For the text-containing cell, return its midpoint in [x, y] coordinate format. 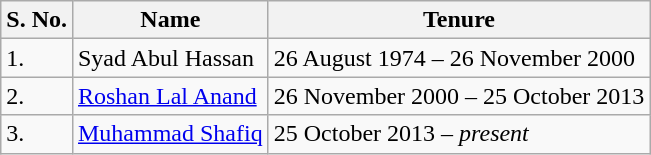
26 November 2000 – 25 October 2013 [459, 96]
1. [37, 58]
Tenure [459, 20]
3. [37, 134]
S. No. [37, 20]
Roshan Lal Anand [170, 96]
25 October 2013 – present [459, 134]
Muhammad Shafiq [170, 134]
2. [37, 96]
Name [170, 20]
Syad Abul Hassan [170, 58]
26 August 1974 – 26 November 2000 [459, 58]
